Identify which cell holds the provided text, then report its (x, y) central coordinate. 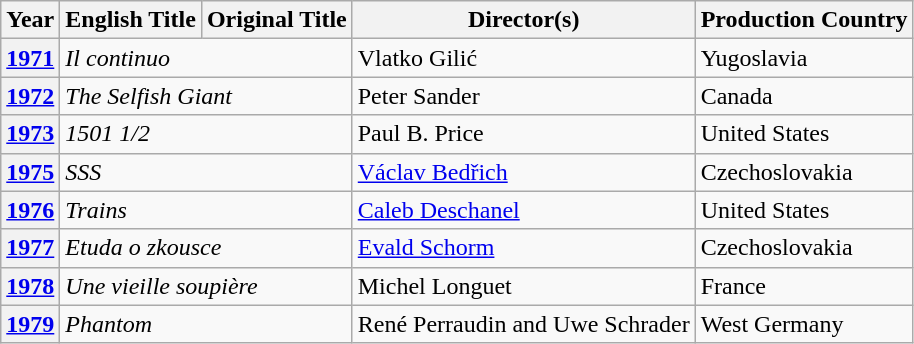
Une vieille soupière (206, 286)
SSS (206, 172)
Etuda o zkousce (206, 248)
1501 1/2 (206, 134)
Yugoslavia (804, 58)
Original Title (276, 20)
Paul B. Price (524, 134)
Production Country (804, 20)
1973 (30, 134)
English Title (131, 20)
René Perraudin and Uwe Schrader (524, 324)
Phantom (206, 324)
Trains (206, 210)
Director(s) (524, 20)
West Germany (804, 324)
1972 (30, 96)
Caleb Deschanel (524, 210)
Evald Schorm (524, 248)
Michel Longuet (524, 286)
France (804, 286)
1976 (30, 210)
Václav Bedřich (524, 172)
1978 (30, 286)
1975 (30, 172)
Vlatko Gilić (524, 58)
Il continuo (206, 58)
The Selfish Giant (206, 96)
Canada (804, 96)
1971 (30, 58)
Peter Sander (524, 96)
1979 (30, 324)
1977 (30, 248)
Year (30, 20)
